Find where the given text appears and provide that cell's center as (x, y) coordinate. 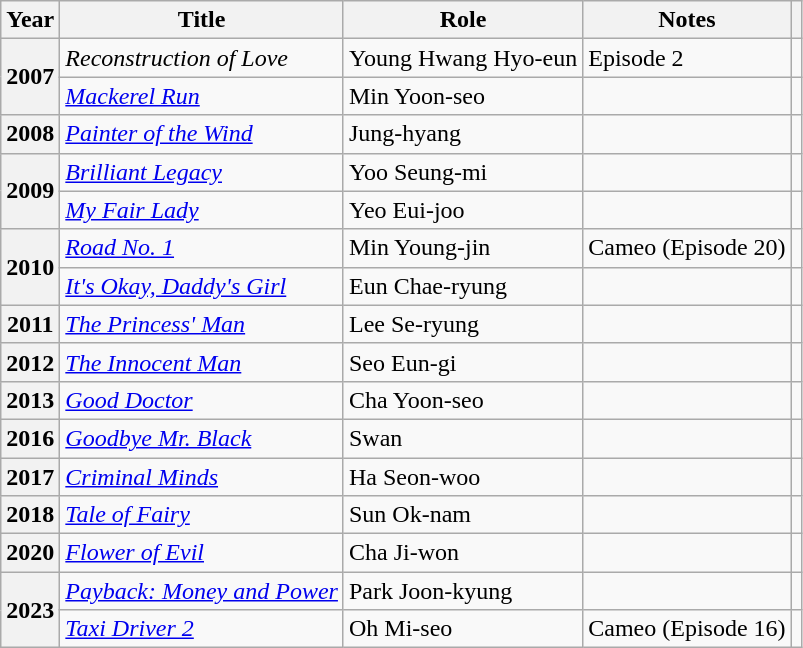
Ha Seon-woo (462, 477)
Oh Mi-seo (462, 629)
Payback: Money and Power (202, 591)
Goodbye Mr. Black (202, 438)
Year (30, 20)
Park Joon-kyung (462, 591)
2017 (30, 477)
Seo Eun-gi (462, 362)
Painter of the Wind (202, 134)
2018 (30, 515)
The Princess' Man (202, 324)
2007 (30, 77)
Yeo Eui-joo (462, 210)
2011 (30, 324)
Young Hwang Hyo-eun (462, 58)
It's Okay, Daddy's Girl (202, 286)
2023 (30, 610)
2020 (30, 553)
Notes (687, 20)
Eun Chae-ryung (462, 286)
Tale of Fairy (202, 515)
Title (202, 20)
Min Yoon-seo (462, 96)
Cha Yoon-seo (462, 400)
Mackerel Run (202, 96)
2016 (30, 438)
Taxi Driver 2 (202, 629)
Jung-hyang (462, 134)
Lee Se-ryung (462, 324)
Cameo (Episode 16) (687, 629)
2008 (30, 134)
Episode 2 (687, 58)
2010 (30, 267)
Good Doctor (202, 400)
The Innocent Man (202, 362)
Min Young-jin (462, 248)
Yoo Seung-mi (462, 172)
Criminal Minds (202, 477)
Swan (462, 438)
Flower of Evil (202, 553)
Road No. 1 (202, 248)
Cameo (Episode 20) (687, 248)
Role (462, 20)
Reconstruction of Love (202, 58)
Brilliant Legacy (202, 172)
2013 (30, 400)
2012 (30, 362)
Cha Ji-won (462, 553)
My Fair Lady (202, 210)
2009 (30, 191)
Sun Ok-nam (462, 515)
